From the cell containing the given text, extract its center point as [x, y] coordinate. 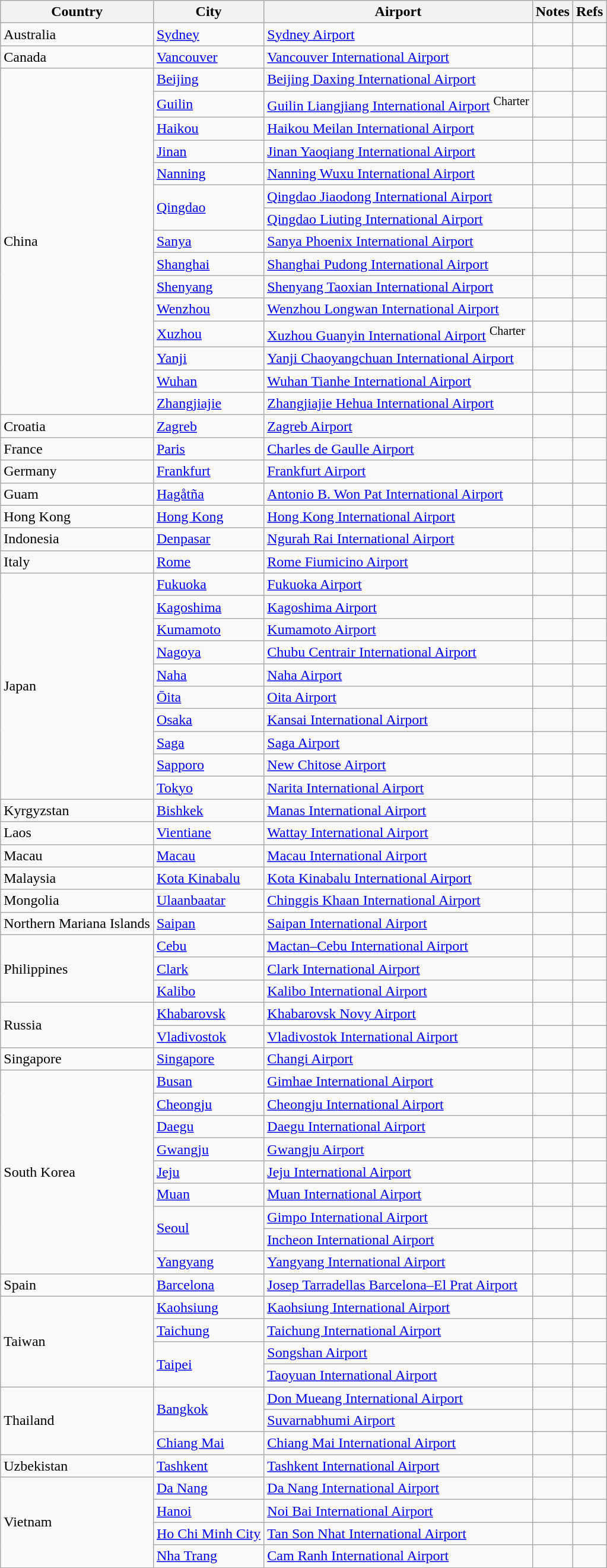
Wuhan Tianhe International Airport [398, 381]
Hong Kong International Airport [398, 517]
Hagåtña [208, 494]
Barcelona [208, 1285]
Guam [77, 494]
Cebu [208, 946]
Antonio B. Won Pat International Airport [398, 494]
Sanya Phoenix International Airport [398, 242]
Mactan–Cebu International Airport [398, 946]
Refs [589, 12]
Yangyang International Airport [398, 1262]
Nanning Wuxu International Airport [398, 174]
Suvarnabhumi Airport [398, 1421]
China [77, 242]
Philippines [77, 968]
Laos [77, 833]
Gimhae International Airport [398, 1082]
Sanya [208, 242]
Vladivostok International Airport [398, 1037]
Khabarovsk Novy Airport [398, 1013]
Germany [77, 471]
Haikou Meilan International Airport [398, 129]
Jeju [208, 1172]
Kagoshima Airport [398, 607]
Narita International Airport [398, 788]
Canada [77, 57]
Shenyang [208, 287]
Osaka [208, 720]
Saipan [208, 923]
Gwangju Airport [398, 1149]
Jeju International Airport [398, 1172]
Tashkent [208, 1466]
Qingdao [208, 208]
Kota Kinabalu [208, 878]
Zagreb [208, 426]
Australia [77, 34]
Wenzhou Longwan International Airport [398, 309]
Haikou [208, 129]
Spain [77, 1285]
Ho Chi Minh City [208, 1534]
Saga [208, 743]
Gimpo International Airport [398, 1217]
Nagoya [208, 652]
Shanghai Pudong International Airport [398, 264]
Gwangju [208, 1149]
Cam Ranh International Airport [398, 1556]
Croatia [77, 426]
Guilin [208, 104]
Qingdao Jiaodong International Airport [398, 197]
Tan Son Nhat International Airport [398, 1534]
Muan [208, 1195]
South Korea [77, 1172]
Kyrgyzstan [77, 810]
Yanji [208, 359]
Sydney [208, 34]
Uzbekistan [77, 1466]
Shenyang Taoxian International Airport [398, 287]
Notes [552, 12]
Taiwan [77, 1341]
Da Nang International Airport [398, 1488]
Zhangjiajie Hehua International Airport [398, 404]
Bishkek [208, 810]
New Chitose Airport [398, 765]
Taoyuan International Airport [398, 1375]
Nanning [208, 174]
Khabarovsk [208, 1013]
Kaohsiung [208, 1307]
Yangyang [208, 1262]
Jinan [208, 151]
Tashkent International Airport [398, 1466]
Rome [208, 562]
Seoul [208, 1228]
Vancouver [208, 57]
Hanoi [208, 1511]
Wenzhou [208, 309]
Daegu International Airport [398, 1127]
Country [77, 12]
Northern Mariana Islands [77, 923]
Kansai International Airport [398, 720]
City [208, 12]
Manas International Airport [398, 810]
Da Nang [208, 1488]
Jinan Yaoqiang International Airport [398, 151]
Busan [208, 1082]
Kagoshima [208, 607]
Naha [208, 675]
Oita Airport [398, 698]
Vladivostok [208, 1037]
Daegu [208, 1127]
Clark [208, 968]
Taichung [208, 1330]
Airport [398, 12]
Indonesia [77, 539]
Noi Bai International Airport [398, 1511]
Thailand [77, 1421]
Chiang Mai [208, 1443]
Kumamoto [208, 629]
Kaohsiung International Airport [398, 1307]
Saipan International Airport [398, 923]
Mongolia [77, 901]
Kalibo International Airport [398, 991]
Macau International Airport [398, 856]
Josep Tarradellas Barcelona–El Prat Airport [398, 1285]
Zhangjiajie [208, 404]
Naha Airport [398, 675]
Paris [208, 449]
Chinggis Khaan International Airport [398, 901]
Fukuoka [208, 584]
Xuzhou Guanyin International Airport Charter [398, 334]
Russia [77, 1025]
Japan [77, 686]
Qingdao Liuting International Airport [398, 219]
Vancouver International Airport [398, 57]
Kota Kinabalu International Airport [398, 878]
Chubu Centrair International Airport [398, 652]
Sydney Airport [398, 34]
Yanji Chaoyangchuan International Airport [398, 359]
Kalibo [208, 991]
Sapporo [208, 765]
Changi Airport [398, 1059]
France [77, 449]
Wuhan [208, 381]
Rome Fiumicino Airport [398, 562]
Muan International Airport [398, 1195]
Clark International Airport [398, 968]
Incheon International Airport [398, 1240]
Beijing [208, 80]
Nha Trang [208, 1556]
Vietnam [77, 1522]
Shanghai [208, 264]
Ngurah Rai International Airport [398, 539]
Ōita [208, 698]
Taipei [208, 1364]
Malaysia [77, 878]
Kumamoto Airport [398, 629]
Zagreb Airport [398, 426]
Frankfurt [208, 471]
Chiang Mai International Airport [398, 1443]
Songshan Airport [398, 1352]
Fukuoka Airport [398, 584]
Cheongju [208, 1104]
Taichung International Airport [398, 1330]
Denpasar [208, 539]
Saga Airport [398, 743]
Xuzhou [208, 334]
Guilin Liangjiang International Airport Charter [398, 104]
Tokyo [208, 788]
Cheongju International Airport [398, 1104]
Wattay International Airport [398, 833]
Bangkok [208, 1409]
Italy [77, 562]
Ulaanbaatar [208, 901]
Charles de Gaulle Airport [398, 449]
Don Mueang International Airport [398, 1398]
Frankfurt Airport [398, 471]
Beijing Daxing International Airport [398, 80]
Vientiane [208, 833]
